Identify which cell holds the provided text, then report its [X, Y] central coordinate. 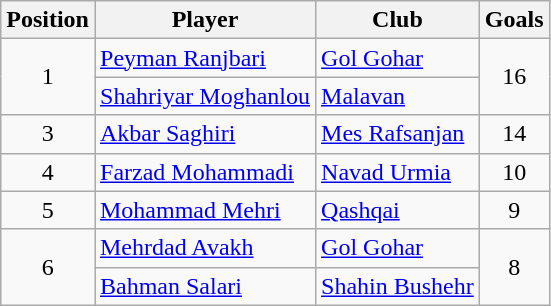
Goals [514, 20]
1 [48, 77]
Akbar Saghiri [204, 134]
Shahriyar Moghanlou [204, 96]
Player [204, 20]
10 [514, 172]
16 [514, 77]
Position [48, 20]
Mehrdad Avakh [204, 248]
Peyman Ranjbari [204, 58]
Mohammad Mehri [204, 210]
Navad Urmia [398, 172]
14 [514, 134]
9 [514, 210]
3 [48, 134]
4 [48, 172]
Mes Rafsanjan [398, 134]
Shahin Bushehr [398, 286]
Bahman Salari [204, 286]
Club [398, 20]
Malavan [398, 96]
Qashqai [398, 210]
5 [48, 210]
Farzad Mohammadi [204, 172]
8 [514, 267]
6 [48, 267]
